Locate the cell with the specified text and output its (X, Y) center coordinate. 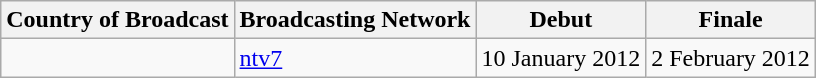
10 January 2012 (561, 58)
Debut (561, 20)
ntv7 (355, 58)
Country of Broadcast (118, 20)
2 February 2012 (731, 58)
Finale (731, 20)
Broadcasting Network (355, 20)
